Extract the (X, Y) coordinate from the center of the cell holding the provided text.  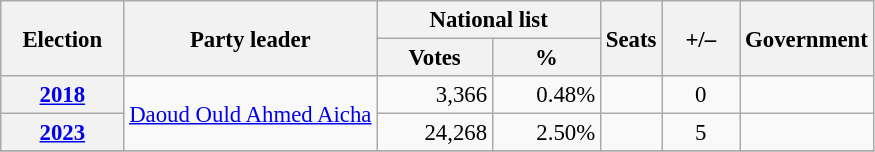
National list (489, 20)
24,268 (435, 133)
Daoud Ould Ahmed Aicha (250, 114)
Party leader (250, 38)
0.48% (546, 95)
Votes (435, 58)
0 (701, 95)
2023 (62, 133)
% (546, 58)
+/– (701, 38)
2.50% (546, 133)
2018 (62, 95)
5 (701, 133)
3,366 (435, 95)
Seats (630, 38)
Government (806, 38)
Election (62, 38)
